Return [X, Y] of the center of cell containing provided text 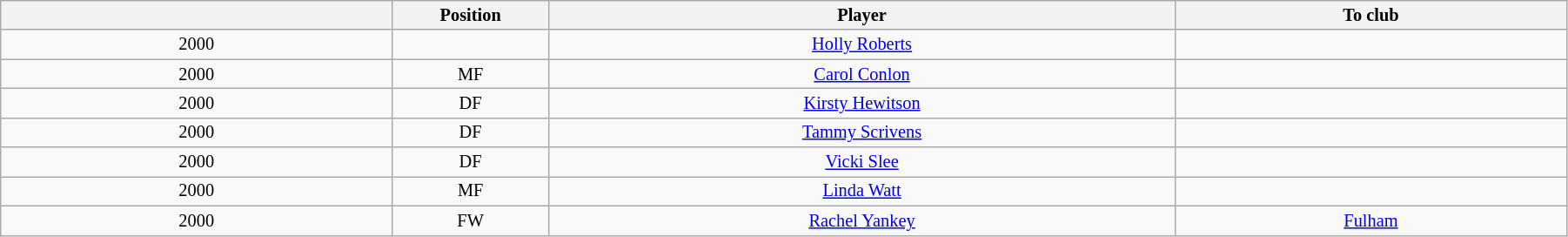
Linda Watt [862, 191]
Tammy Scrivens [862, 132]
Vicki Slee [862, 162]
FW [471, 220]
Fulham [1371, 220]
Kirsty Hewitson [862, 103]
To club [1371, 15]
Position [471, 15]
Rachel Yankey [862, 220]
Holly Roberts [862, 44]
Carol Conlon [862, 74]
Player [862, 15]
